Extract the (X, Y) coordinate from the center of the cell holding the provided text.  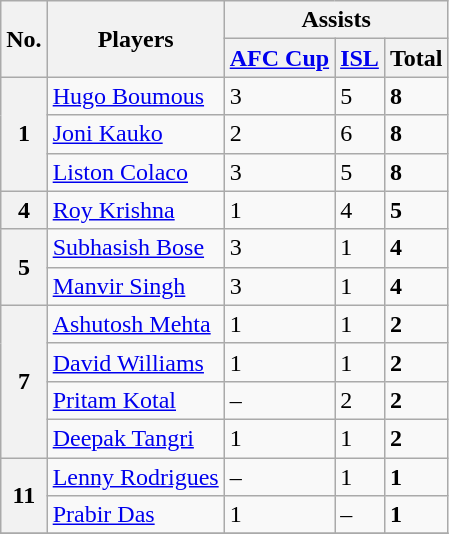
Deepak Tangri (136, 438)
6 (360, 134)
David Williams (136, 362)
AFC Cup (279, 58)
No. (24, 39)
7 (24, 381)
Total (416, 58)
11 (24, 496)
Ashutosh Mehta (136, 324)
Lenny Rodrigues (136, 477)
ISL (360, 58)
Roy Krishna (136, 210)
Subhasish Bose (136, 248)
Hugo Boumous (136, 96)
Joni Kauko (136, 134)
Manvir Singh (136, 286)
Liston Colaco (136, 172)
Assists (336, 20)
Prabir Das (136, 515)
Players (136, 39)
Pritam Kotal (136, 400)
